Output the (x, y) coordinate of the center of the cell containing the given text.  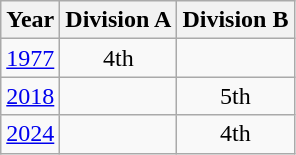
Division A (118, 20)
Division B (236, 20)
2018 (30, 96)
5th (236, 96)
2024 (30, 134)
Year (30, 20)
1977 (30, 58)
